Determine the [x, y] coordinate at the center of the cell enclosing the given text.  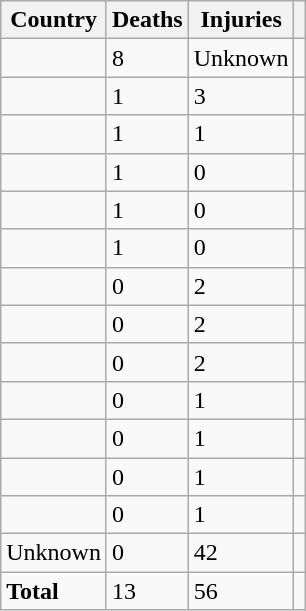
8 [147, 58]
Injuries [241, 20]
13 [147, 591]
Country [54, 20]
Deaths [147, 20]
56 [241, 591]
Total [54, 591]
42 [241, 553]
3 [241, 96]
